Capture the cell that displays the provided text and extract its (x, y) central coordinate. 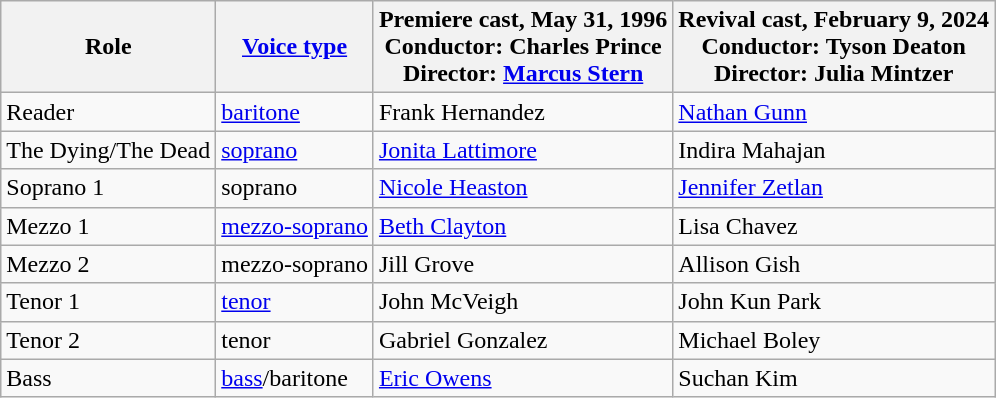
baritone (295, 112)
Gabriel Gonzalez (522, 340)
The Dying/The Dead (108, 150)
Nicole Heaston (522, 188)
Michael Boley (834, 340)
John McVeigh (522, 302)
Beth Clayton (522, 226)
Mezzo 1 (108, 226)
Bass (108, 378)
Revival cast, February 9, 2024Conductor: Tyson DeatonDirector: Julia Mintzer (834, 47)
Role (108, 47)
Allison Gish (834, 264)
Mezzo 2 (108, 264)
Tenor 2 (108, 340)
Indira Mahajan (834, 150)
Suchan Kim (834, 378)
Jonita Lattimore (522, 150)
bass/baritone (295, 378)
Soprano 1 (108, 188)
Nathan Gunn (834, 112)
Lisa Chavez (834, 226)
Premiere cast, May 31, 1996Conductor: Charles PrinceDirector: Marcus Stern (522, 47)
Tenor 1 (108, 302)
Eric Owens (522, 378)
Frank Hernandez (522, 112)
John Kun Park (834, 302)
Jennifer Zetlan (834, 188)
Reader (108, 112)
Voice type (295, 47)
Jill Grove (522, 264)
